For the text-containing cell, return its midpoint in (X, Y) coordinate format. 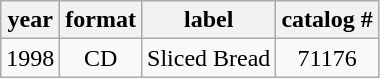
label (209, 20)
format (101, 20)
71176 (327, 58)
Sliced Bread (209, 58)
CD (101, 58)
catalog # (327, 20)
year (30, 20)
1998 (30, 58)
